From the cell containing the given text, extract its center point as (x, y) coordinate. 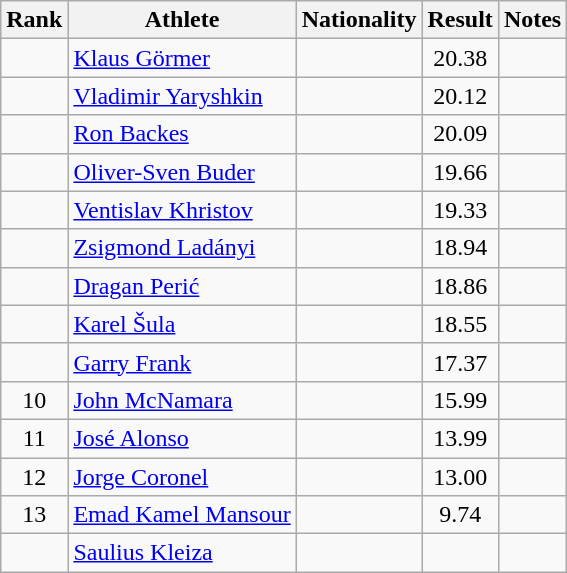
9.74 (460, 515)
10 (34, 400)
13.00 (460, 477)
Rank (34, 20)
Karel Šula (182, 324)
Emad Kamel Mansour (182, 515)
13 (34, 515)
20.12 (460, 96)
Result (460, 20)
Notes (532, 20)
15.99 (460, 400)
Zsigmond Ladányi (182, 248)
John McNamara (182, 400)
Garry Frank (182, 362)
18.55 (460, 324)
13.99 (460, 438)
11 (34, 438)
Vladimir Yaryshkin (182, 96)
Oliver-Sven Buder (182, 172)
Saulius Kleiza (182, 553)
12 (34, 477)
18.86 (460, 286)
Nationality (359, 20)
19.66 (460, 172)
18.94 (460, 248)
17.37 (460, 362)
Dragan Perić (182, 286)
Jorge Coronel (182, 477)
20.09 (460, 134)
José Alonso (182, 438)
19.33 (460, 210)
Ron Backes (182, 134)
Klaus Görmer (182, 58)
Athlete (182, 20)
Ventislav Khristov (182, 210)
20.38 (460, 58)
